Detect which cell encompasses the target text, then output its (X, Y) center coordinate. 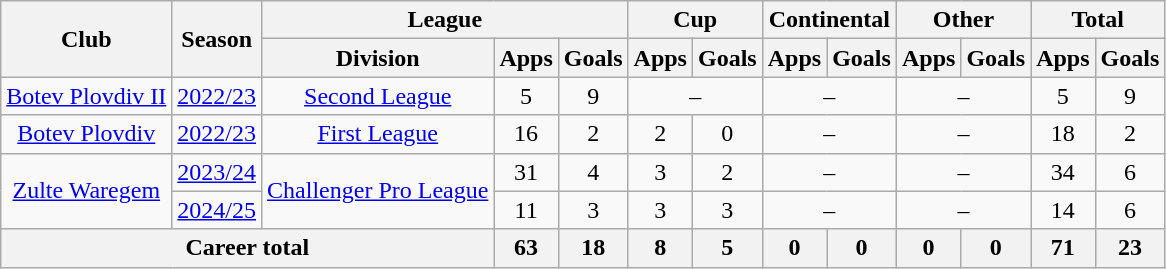
Division (378, 58)
Continental (829, 20)
Other (963, 20)
23 (1130, 248)
Cup (695, 20)
First League (378, 134)
2024/25 (217, 210)
Botev Plovdiv II (86, 96)
Total (1098, 20)
34 (1063, 172)
League (445, 20)
2023/24 (217, 172)
Zulte Waregem (86, 191)
Season (217, 39)
Club (86, 39)
11 (526, 210)
4 (593, 172)
Challenger Pro League (378, 191)
8 (660, 248)
Botev Plovdiv (86, 134)
14 (1063, 210)
Career total (248, 248)
31 (526, 172)
71 (1063, 248)
16 (526, 134)
63 (526, 248)
Second League (378, 96)
